Extract the (X, Y) coordinate from the center of the cell holding the provided text.  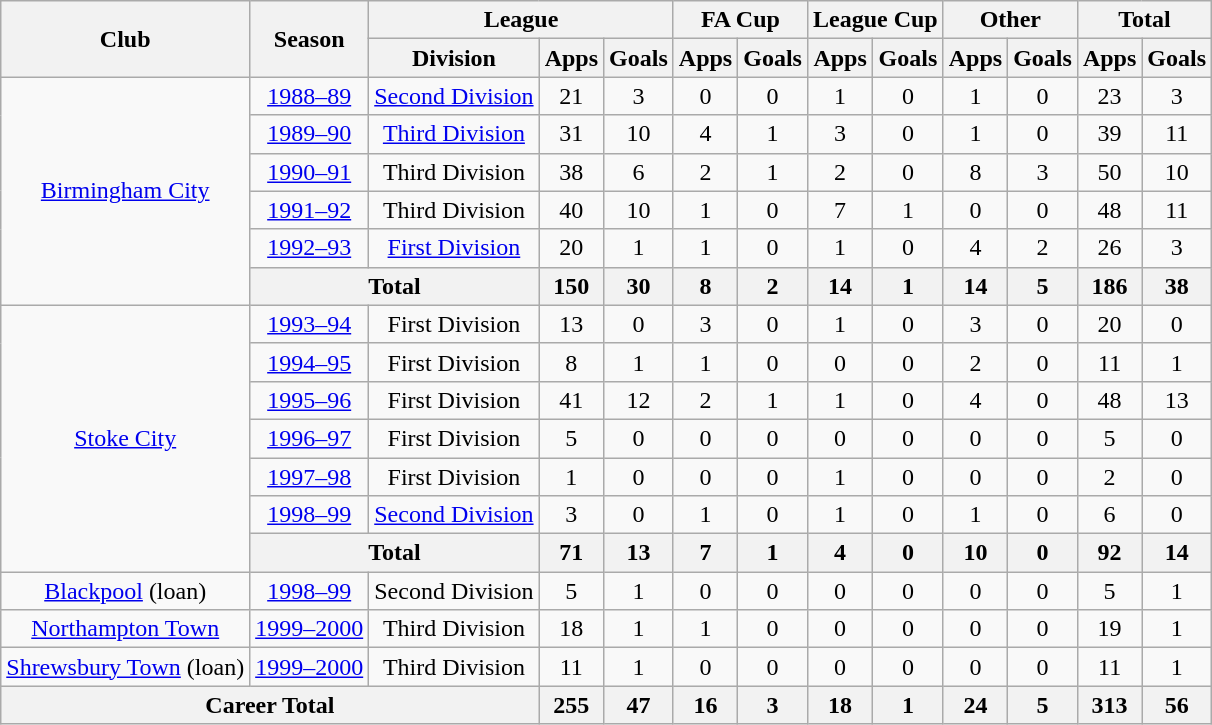
71 (571, 553)
23 (1109, 96)
50 (1109, 172)
255 (571, 705)
56 (1177, 705)
92 (1109, 553)
186 (1109, 286)
40 (571, 210)
Stoke City (126, 438)
Birmingham City (126, 191)
1993–94 (310, 324)
26 (1109, 248)
1988–89 (310, 96)
21 (571, 96)
30 (639, 286)
Division (454, 58)
31 (571, 134)
1990–91 (310, 172)
47 (639, 705)
Blackpool (loan) (126, 591)
League (522, 20)
Career Total (270, 705)
1994–95 (310, 362)
League Cup (875, 20)
Shrewsbury Town (loan) (126, 667)
313 (1109, 705)
1996–97 (310, 438)
12 (639, 400)
16 (705, 705)
1989–90 (310, 134)
1997–98 (310, 477)
Club (126, 39)
FA Cup (740, 20)
41 (571, 400)
1995–96 (310, 400)
150 (571, 286)
19 (1109, 629)
1992–93 (310, 248)
Northampton Town (126, 629)
Season (310, 39)
24 (975, 705)
Other (1010, 20)
1991–92 (310, 210)
39 (1109, 134)
